Output the (x, y) coordinate of the center of the cell containing the given text.  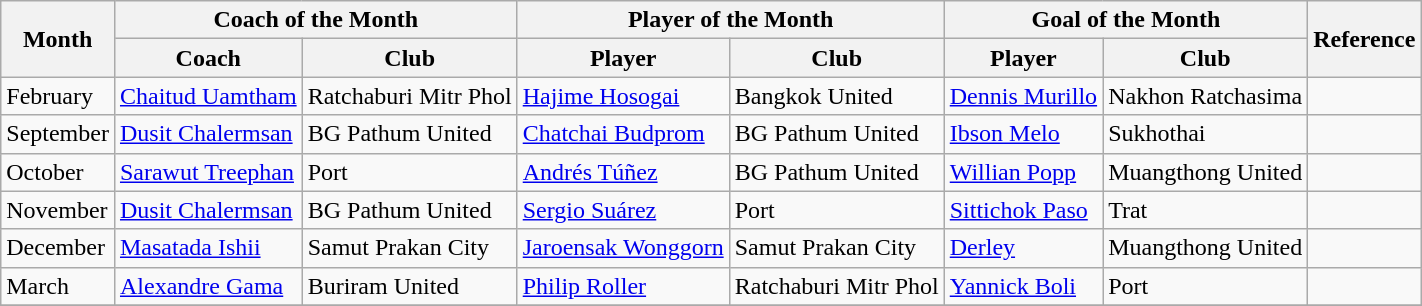
September (58, 134)
Jaroensak Wonggorn (623, 248)
Coach (208, 58)
Chaitud Uamtham (208, 96)
Trat (1206, 210)
Yannick Boli (1023, 286)
March (58, 286)
Nakhon Ratchasima (1206, 96)
October (58, 172)
Sergio Suárez (623, 210)
December (58, 248)
Goal of the Month (1126, 20)
Philip Roller (623, 286)
Sarawut Treephan (208, 172)
Andrés Túñez (623, 172)
Derley (1023, 248)
Bangkok United (836, 96)
Willian Popp (1023, 172)
Hajime Hosogai (623, 96)
Month (58, 39)
Player of the Month (730, 20)
Buriram United (410, 286)
Reference (1364, 39)
Sukhothai (1206, 134)
February (58, 96)
Sittichok Paso (1023, 210)
Chatchai Budprom (623, 134)
Alexandre Gama (208, 286)
Ibson Melo (1023, 134)
Coach of the Month (316, 20)
Dennis Murillo (1023, 96)
Masatada Ishii (208, 248)
November (58, 210)
